Locate the cell with the specified text and output its (X, Y) center coordinate. 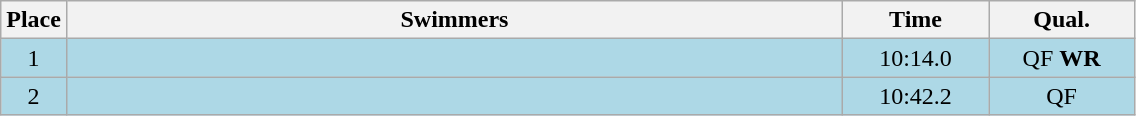
10:42.2 (916, 96)
Time (916, 20)
QF WR (1062, 58)
Place (34, 20)
2 (34, 96)
Qual. (1062, 20)
QF (1062, 96)
Swimmers (454, 20)
10:14.0 (916, 58)
1 (34, 58)
